Extract the (x, y) coordinate from the center of the cell holding the provided text.  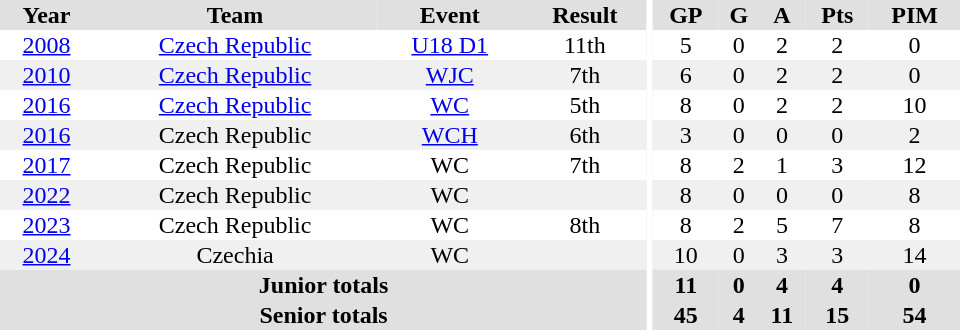
Event (450, 15)
6th (584, 135)
U18 D1 (450, 45)
Senior totals (324, 315)
GP (686, 15)
15 (837, 315)
WCH (450, 135)
8th (584, 225)
11th (584, 45)
WJC (450, 75)
Team (235, 15)
Junior totals (324, 285)
2010 (46, 75)
2008 (46, 45)
7 (837, 225)
Pts (837, 15)
Czechia (235, 255)
5th (584, 105)
Result (584, 15)
PIM (914, 15)
Year (46, 15)
2022 (46, 195)
2017 (46, 165)
A (782, 15)
6 (686, 75)
14 (914, 255)
45 (686, 315)
2024 (46, 255)
G (739, 15)
12 (914, 165)
54 (914, 315)
2023 (46, 225)
1 (782, 165)
